Determine the [X, Y] coordinate at the center of the cell enclosing the given text.  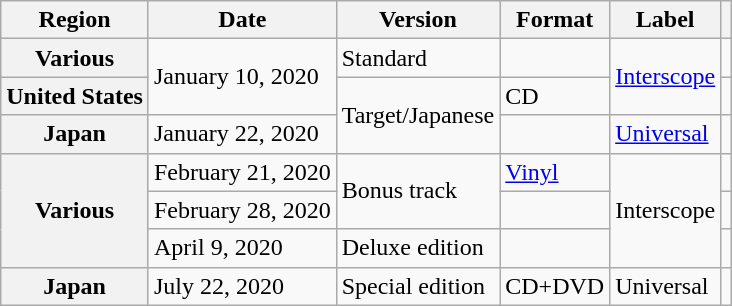
Target/Japanese [418, 115]
CD [555, 96]
Deluxe edition [418, 248]
Standard [418, 58]
Bonus track [418, 191]
Date [242, 20]
United States [75, 96]
Format [555, 20]
January 10, 2020 [242, 77]
February 21, 2020 [242, 172]
Version [418, 20]
Region [75, 20]
Label [666, 20]
July 22, 2020 [242, 286]
April 9, 2020 [242, 248]
CD+DVD [555, 286]
January 22, 2020 [242, 134]
Special edition [418, 286]
Vinyl [555, 172]
February 28, 2020 [242, 210]
